Find where the given text appears and provide that cell's center as [x, y] coordinate. 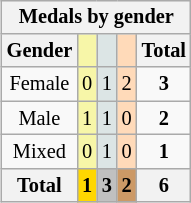
Male [40, 118]
Gender [40, 51]
Medals by gender [96, 17]
Mixed [40, 152]
6 [164, 185]
Female [40, 84]
